Find where the given text appears and provide that cell's center as [X, Y] coordinate. 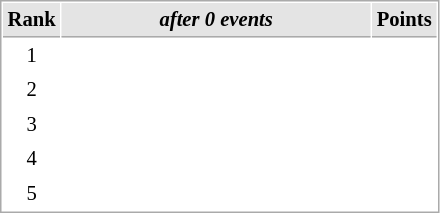
4 [32, 158]
Rank [32, 20]
3 [32, 124]
after 0 events [216, 20]
Points [404, 20]
2 [32, 90]
1 [32, 56]
5 [32, 194]
